Return (x, y) of the center of cell containing provided text 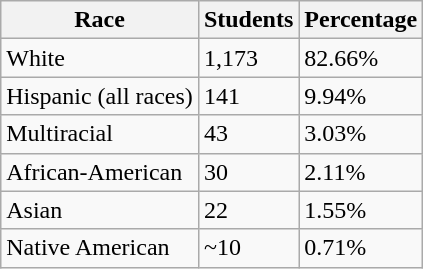
~10 (248, 248)
Hispanic (all races) (100, 96)
141 (248, 96)
1,173 (248, 58)
0.71% (361, 248)
30 (248, 172)
Native American (100, 248)
African-American (100, 172)
White (100, 58)
Students (248, 20)
Asian (100, 210)
3.03% (361, 134)
Race (100, 20)
43 (248, 134)
9.94% (361, 96)
1.55% (361, 210)
Multiracial (100, 134)
Percentage (361, 20)
2.11% (361, 172)
22 (248, 210)
82.66% (361, 58)
